Provide the (X, Y) coordinate of the cell's center where the given text is located.  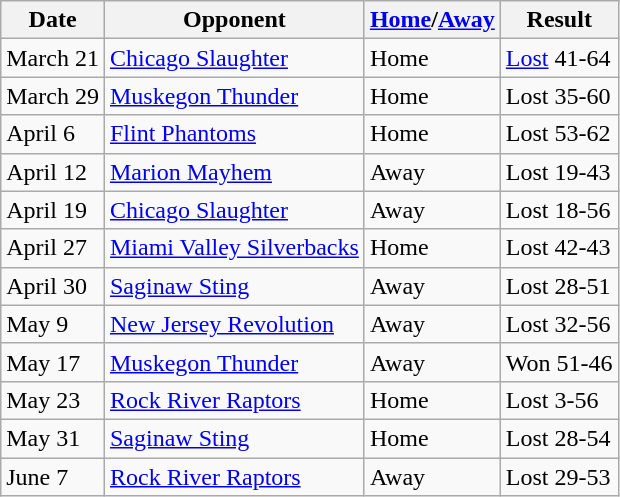
Marion Mayhem (234, 172)
June 7 (53, 477)
May 23 (53, 400)
Date (53, 20)
May 9 (53, 324)
Lost 3-56 (559, 400)
April 30 (53, 286)
Lost 19-43 (559, 172)
Lost 28-51 (559, 286)
Lost 29-53 (559, 477)
Lost 42-43 (559, 248)
Lost 32-56 (559, 324)
Lost 53-62 (559, 134)
April 27 (53, 248)
Opponent (234, 20)
Flint Phantoms (234, 134)
March 29 (53, 96)
Miami Valley Silverbacks (234, 248)
March 21 (53, 58)
April 6 (53, 134)
May 31 (53, 438)
April 19 (53, 210)
Lost 35-60 (559, 96)
May 17 (53, 362)
Result (559, 20)
New Jersey Revolution (234, 324)
Lost 18-56 (559, 210)
Lost 28-54 (559, 438)
April 12 (53, 172)
Lost 41-64 (559, 58)
Won 51-46 (559, 362)
Home/Away (432, 20)
